Scan for the cell matching the given text and deliver its [x, y] coordinate at center. 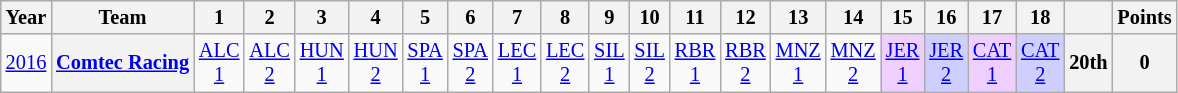
JER1 [903, 63]
13 [798, 17]
2 [269, 17]
Team [122, 17]
SIL1 [609, 63]
RBR1 [695, 63]
LEC2 [565, 63]
Year [26, 17]
SPA2 [470, 63]
20th [1088, 63]
11 [695, 17]
12 [745, 17]
Comtec Racing [122, 63]
7 [517, 17]
15 [903, 17]
9 [609, 17]
HUN1 [322, 63]
6 [470, 17]
Points [1145, 17]
1 [219, 17]
RBR2 [745, 63]
SPA1 [424, 63]
JER2 [946, 63]
5 [424, 17]
16 [946, 17]
10 [650, 17]
3 [322, 17]
HUN2 [376, 63]
ALC1 [219, 63]
4 [376, 17]
SIL2 [650, 63]
0 [1145, 63]
2016 [26, 63]
CAT2 [1040, 63]
17 [992, 17]
8 [565, 17]
MNZ2 [854, 63]
18 [1040, 17]
ALC2 [269, 63]
14 [854, 17]
MNZ1 [798, 63]
CAT1 [992, 63]
LEC1 [517, 63]
